Locate the cell with the specified text and output its [X, Y] center coordinate. 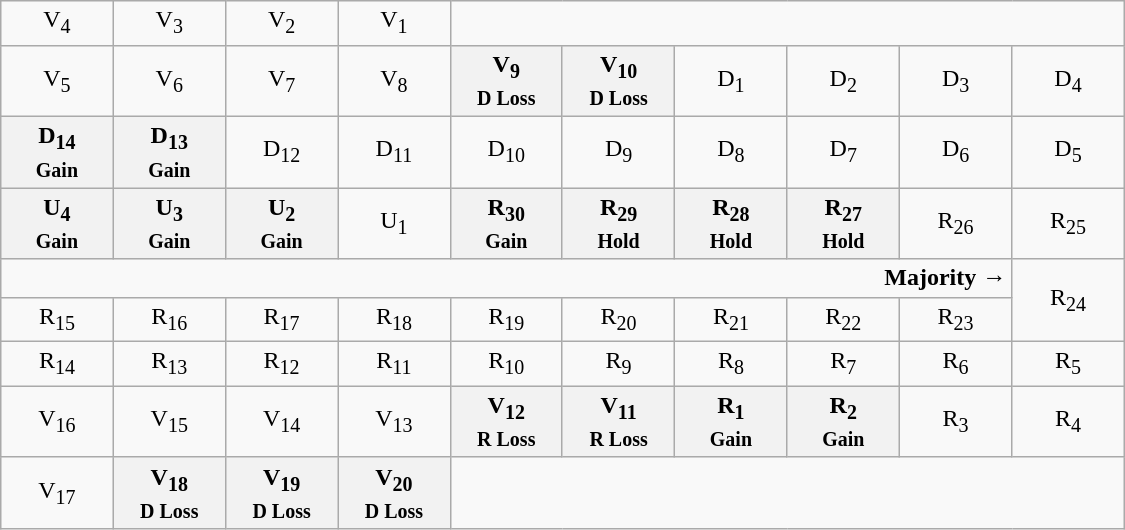
R19 [506, 319]
R1Gain [731, 422]
V16 [57, 422]
U3Gain [169, 224]
R26 [955, 224]
D4 [1068, 80]
D8 [731, 152]
R2Gain [843, 422]
V19D Loss [281, 492]
R18 [394, 319]
R3 [955, 422]
D14Gain [57, 152]
R16 [169, 319]
V17 [57, 492]
D3 [955, 80]
V8 [394, 80]
R28Hold [731, 224]
U4Gain [57, 224]
V13 [394, 422]
V11R Loss [618, 422]
R15 [57, 319]
D7 [843, 152]
U1 [394, 224]
R29Hold [618, 224]
V20D Loss [394, 492]
R20 [618, 319]
D11 [394, 152]
V15 [169, 422]
V2 [281, 23]
V5 [57, 80]
D10 [506, 152]
R4 [1068, 422]
D2 [843, 80]
V10D Loss [618, 80]
D5 [1068, 152]
R8 [731, 364]
U2Gain [281, 224]
V7 [281, 80]
V14 [281, 422]
Majority → [506, 278]
V9D Loss [506, 80]
R14 [57, 364]
R7 [843, 364]
R17 [281, 319]
D13Gain [169, 152]
R9 [618, 364]
R5 [1068, 364]
R23 [955, 319]
V18D Loss [169, 492]
R22 [843, 319]
R10 [506, 364]
D9 [618, 152]
V4 [57, 23]
V1 [394, 23]
R27Hold [843, 224]
R6 [955, 364]
R25 [1068, 224]
R11 [394, 364]
R24 [1068, 300]
V3 [169, 23]
V6 [169, 80]
V12R Loss [506, 422]
R13 [169, 364]
R12 [281, 364]
D12 [281, 152]
R30Gain [506, 224]
R21 [731, 319]
D1 [731, 80]
D6 [955, 152]
